Provide the (x, y) coordinate of the cell's center where the given text is located.  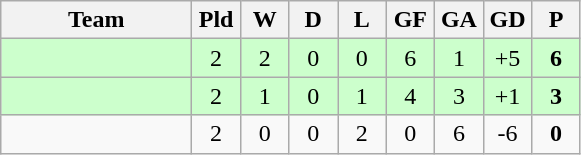
D (314, 20)
L (362, 20)
W (264, 20)
4 (410, 96)
P (556, 20)
-6 (508, 134)
GF (410, 20)
+1 (508, 96)
Team (96, 20)
+5 (508, 58)
Pld (216, 20)
GA (460, 20)
GD (508, 20)
